Provide the [X, Y] coordinate of the cell's center where the given text is located.  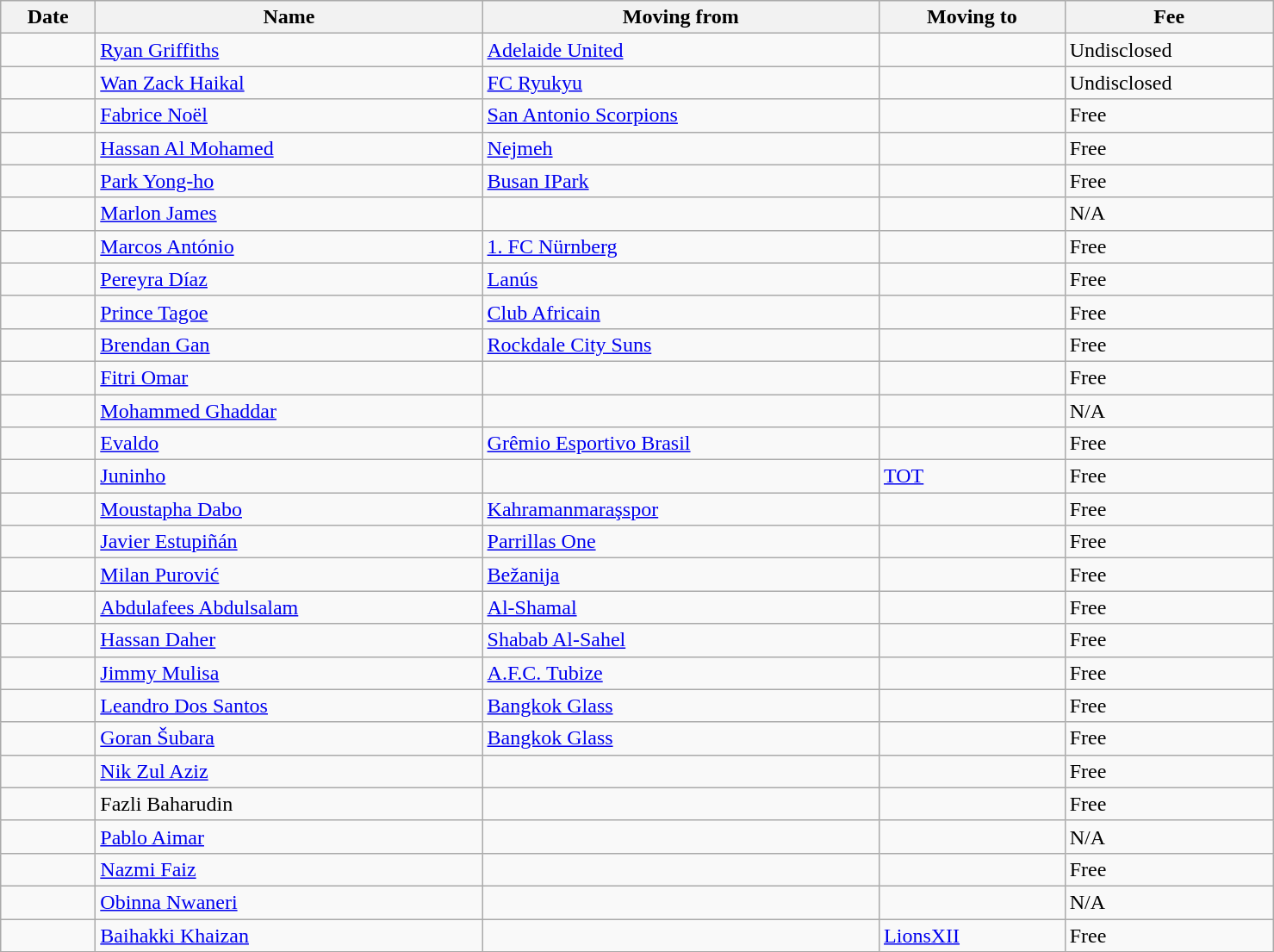
Fazli Baharudin [289, 804]
Pereyra Díaz [289, 279]
Nejmeh [681, 148]
LionsXII [973, 935]
Goran Šubara [289, 738]
Bežanija [681, 575]
Name [289, 17]
Park Yong-ho [289, 181]
Busan IPark [681, 181]
Evaldo [289, 444]
Moustapha Dabo [289, 509]
Milan Purović [289, 575]
Adelaide United [681, 50]
Lanús [681, 279]
TOT [973, 476]
Moving from [681, 17]
San Antonio Scorpions [681, 115]
Fabrice Noël [289, 115]
Nazmi Faiz [289, 869]
Ryan Griffiths [289, 50]
Baihakki Khaizan [289, 935]
Moving to [973, 17]
Mohammed Ghaddar [289, 411]
Date [48, 17]
Obinna Nwaneri [289, 902]
Juninho [289, 476]
Prince Tagoe [289, 312]
Wan Zack Haikal [289, 83]
Marlon James [289, 214]
Marcos António [289, 246]
Shabab Al-Sahel [681, 640]
Al-Shamal [681, 607]
Fitri Omar [289, 377]
Brendan Gan [289, 345]
Nik Zul Aziz [289, 771]
Jimmy Mulisa [289, 673]
1. FC Nürnberg [681, 246]
Hassan Daher [289, 640]
Hassan Al Mohamed [289, 148]
A.F.C. Tubize [681, 673]
Abdulafees Abdulsalam [289, 607]
Parrillas One [681, 542]
Leandro Dos Santos [289, 706]
Kahramanmaraşspor [681, 509]
Rockdale City Suns [681, 345]
Club Africain [681, 312]
Fee [1169, 17]
Javier Estupiñán [289, 542]
Grêmio Esportivo Brasil [681, 444]
Pablo Aimar [289, 837]
FC Ryukyu [681, 83]
